Find where the given text appears and provide that cell's center as (X, Y) coordinate. 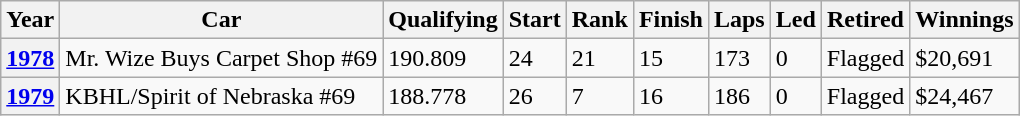
$20,691 (964, 58)
Qualifying (443, 20)
Led (796, 20)
Mr. Wize Buys Carpet Shop #69 (222, 58)
$24,467 (964, 96)
KBHL/Spirit of Nebraska #69 (222, 96)
Rank (600, 20)
15 (670, 58)
Winnings (964, 20)
190.809 (443, 58)
1978 (30, 58)
16 (670, 96)
173 (739, 58)
Year (30, 20)
21 (600, 58)
1979 (30, 96)
26 (534, 96)
Laps (739, 20)
Retired (865, 20)
Start (534, 20)
24 (534, 58)
Car (222, 20)
188.778 (443, 96)
186 (739, 96)
Finish (670, 20)
7 (600, 96)
